Return (X, Y) of the center of cell containing provided text 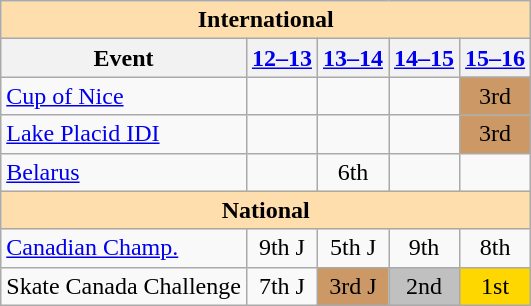
5th J (352, 248)
13–14 (352, 58)
Belarus (124, 172)
6th (352, 172)
International (266, 20)
Cup of Nice (124, 96)
12–13 (282, 58)
9th (424, 248)
7th J (282, 286)
National (266, 210)
Skate Canada Challenge (124, 286)
Event (124, 58)
9th J (282, 248)
Lake Placid IDI (124, 134)
8th (496, 248)
2nd (424, 286)
14–15 (424, 58)
15–16 (496, 58)
1st (496, 286)
Canadian Champ. (124, 248)
3rd J (352, 286)
